Locate the cell with the specified text and output its (x, y) center coordinate. 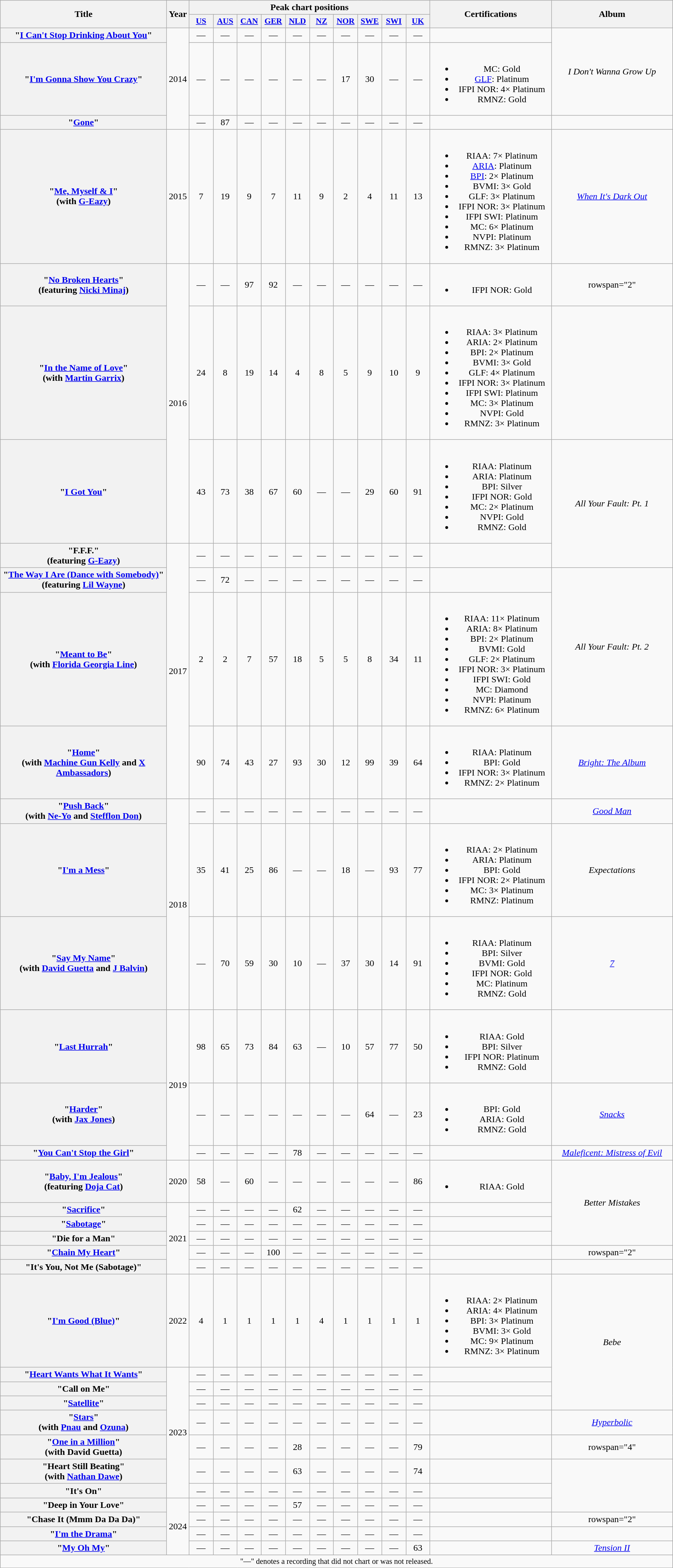
"Me, Myself & I"(with G-Eazy) (83, 197)
"Gone" (83, 123)
62 (297, 1210)
79 (418, 1447)
2022 (178, 1321)
All Your Fault: Pt. 1 (612, 504)
"The Way I Are (Dance with Somebody)"(featuring Lil Wayne) (83, 580)
2023 (178, 1432)
Year (178, 14)
12 (346, 762)
"Die for a Man" (83, 1238)
2020 (178, 1181)
RIAA: PlatinumARIA: PlatinumBPI: SilverIFPI NOR: GoldMC: 2× PlatinumNVPI: GoldRMNZ: Gold (491, 492)
Bebe (612, 1342)
"No Broken Hearts"(featuring Nicki Minaj) (83, 285)
"Call on Me" (83, 1389)
65 (225, 1046)
"Sabotage" (83, 1224)
"Baby, I'm Jealous"(featuring Doja Cat) (83, 1181)
RIAA: GoldBPI: SilverIFPI NOR: PlatinumRMNZ: Gold (491, 1046)
90 (201, 762)
2014 (178, 79)
37 (346, 963)
Bright: The Album (612, 762)
BPI: GoldARIA: GoldRMNZ: Gold (491, 1114)
US (201, 21)
RIAA: 2× PlatinumARIA: 4× PlatinumBPI: 3× PlatinumBVMI: 3× GoldMC: 9× PlatinumRMNZ: 3× Platinum (491, 1321)
27 (273, 762)
I Don't Wanna Grow Up (612, 71)
RIAA: Gold (491, 1181)
Tension II (612, 1548)
35 (201, 870)
"I Can't Stop Drinking About You" (83, 35)
When It's Dark Out (612, 197)
"It's On" (83, 1491)
2019 (178, 1085)
39 (394, 762)
"One in a Million"(with David Guetta) (83, 1447)
72 (225, 580)
"Heart Wants What It Wants" (83, 1374)
"I'm the Drama" (83, 1533)
28 (297, 1447)
Album (612, 14)
23 (418, 1114)
Hyperbolic (612, 1423)
GER (273, 21)
"Push Back"(with Ne-Yo and Stefflon Don) (83, 811)
98 (201, 1046)
"It's You, Not Me (Sabotage)" (83, 1267)
"My Oh My" (83, 1548)
"I'm Good (Blue)" (83, 1321)
RIAA: 2× PlatinumARIA: PlatinumBPI: GoldIFPI NOR: 2× PlatinumMC: 3× PlatinumRMNZ: Platinum (491, 870)
2015 (178, 197)
"Heart Still Beating"(with Nathan Dawe) (83, 1471)
Snacks (612, 1114)
NOR (346, 21)
25 (249, 870)
Certifications (491, 14)
2017 (178, 671)
87 (225, 123)
"Satellite" (83, 1403)
"Home"(with Machine Gun Kelly and X Ambassadors) (83, 762)
Maleficent: Mistress of Evil (612, 1153)
"In the Name of Love"(with Martin Garrix) (83, 373)
NZ (322, 21)
38 (249, 492)
24 (201, 373)
"F.F.F."(featuring G-Eazy) (83, 556)
2024 (178, 1526)
"—" denotes a recording that did not chart or was not released. (337, 1562)
34 (394, 659)
78 (297, 1153)
2021 (178, 1238)
2018 (178, 904)
59 (249, 963)
Good Man (612, 811)
"Sacrifice" (83, 1210)
MC: GoldGLF: PlatinumIFPI NOR: 4× PlatinumRMNZ: Gold (491, 79)
"Chase It (Mmm Da Da Da)" (83, 1519)
UK (418, 21)
84 (273, 1046)
"Harder"(with Jax Jones) (83, 1114)
97 (249, 285)
rowspan="4" (612, 1447)
"Stars"(with Pnau and Ozuna) (83, 1423)
58 (201, 1181)
RIAA: PlatinumBPI: SilverBVMI: GoldIFPI NOR: GoldMC: PlatinumRMNZ: Gold (491, 963)
41 (225, 870)
Title (83, 14)
AUS (225, 21)
SWE (370, 21)
17 (346, 79)
50 (418, 1046)
92 (273, 285)
67 (273, 492)
29 (370, 492)
"Last Hurrah" (83, 1046)
CAN (249, 21)
Better Mistakes (612, 1203)
RIAA: PlatinumBPI: GoldIFPI NOR: 3× PlatinumRMNZ: 2× Platinum (491, 762)
Peak chart positions (310, 8)
"Say My Name"(with David Guetta and J Balvin) (83, 963)
"I'm a Mess" (83, 870)
"Chain My Heart" (83, 1253)
70 (225, 963)
IFPI NOR: Gold (491, 285)
13 (418, 197)
2016 (178, 403)
All Your Fault: Pt. 2 (612, 647)
"I'm Gonna Show You Crazy" (83, 79)
NLD (297, 21)
100 (273, 1253)
"I Got You" (83, 492)
Expectations (612, 870)
SWI (394, 21)
"Meant to Be"(with Florida Georgia Line) (83, 659)
"Deep in Your Love" (83, 1505)
"You Can't Stop the Girl" (83, 1153)
99 (370, 762)
